From the cell containing the given text, extract its center point as [x, y] coordinate. 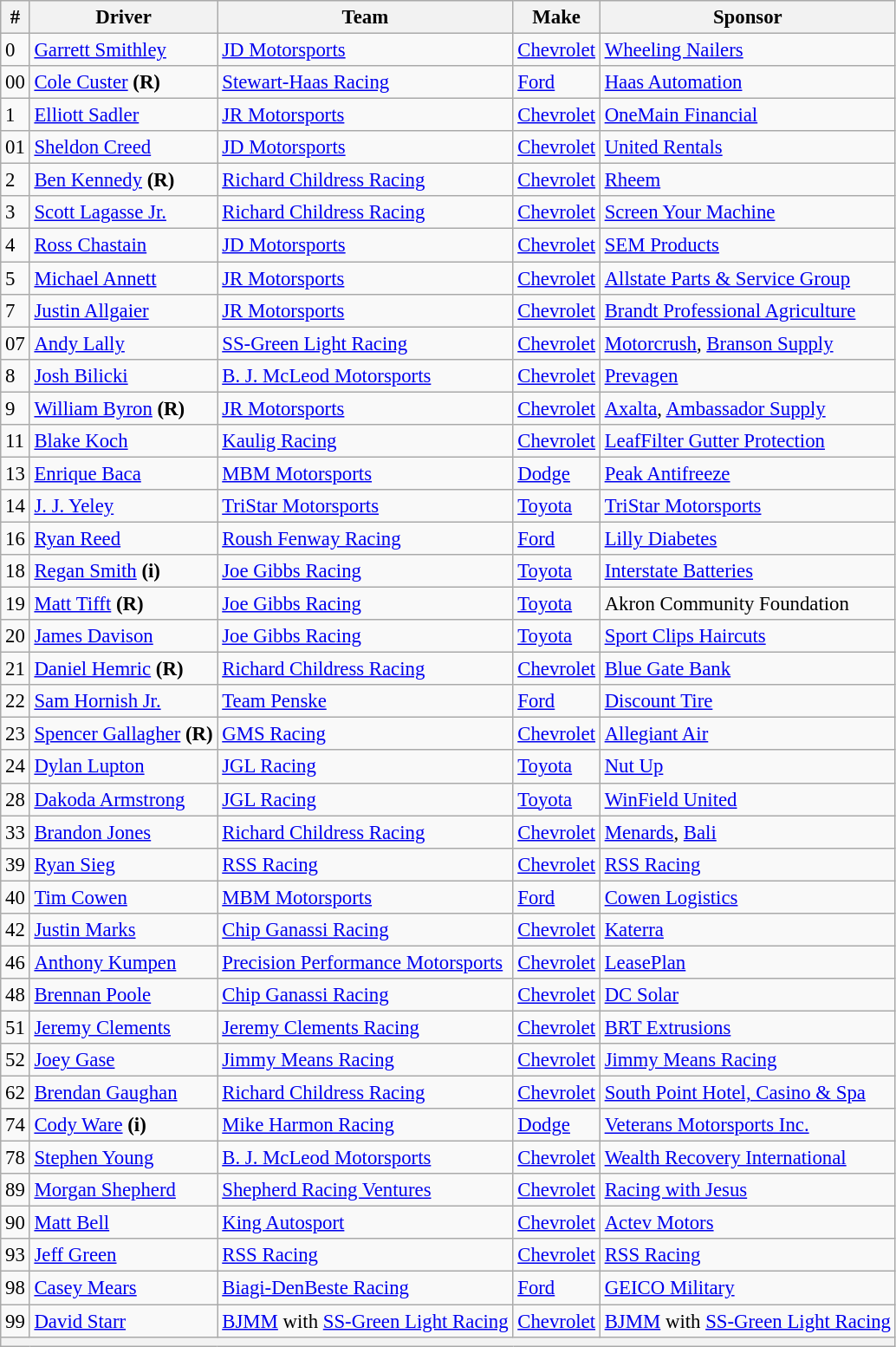
33 [16, 832]
Stephen Young [123, 1158]
0 [16, 50]
90 [16, 1223]
GMS Racing [366, 734]
Matt Tifft (R) [123, 604]
20 [16, 636]
3 [16, 212]
Menards, Bali [747, 832]
William Byron (R) [123, 408]
J. J. Yeley [123, 506]
Scott Lagasse Jr. [123, 212]
Nut Up [747, 767]
Anthony Kumpen [123, 962]
Roush Fenway Racing [366, 538]
South Point Hotel, Casino & Spa [747, 1093]
Peak Antifreeze [747, 473]
Michael Annett [123, 278]
4 [16, 245]
01 [16, 147]
Wheeling Nailers [747, 50]
Prevagen [747, 375]
Blue Gate Bank [747, 669]
48 [16, 995]
Cowen Logistics [747, 897]
Spencer Gallagher (R) [123, 734]
21 [16, 669]
00 [16, 82]
Casey Mears [123, 1288]
Make [556, 17]
52 [16, 1060]
16 [16, 538]
Precision Performance Motorsports [366, 962]
Matt Bell [123, 1223]
40 [16, 897]
99 [16, 1321]
Akron Community Foundation [747, 604]
Lilly Diabetes [747, 538]
93 [16, 1256]
1 [16, 115]
11 [16, 441]
Daniel Hemric (R) [123, 669]
Biagi-DenBeste Racing [366, 1288]
Dylan Lupton [123, 767]
Jeff Green [123, 1256]
Haas Automation [747, 82]
Veterans Motorsports Inc. [747, 1125]
Cole Custer (R) [123, 82]
Wealth Recovery International [747, 1158]
9 [16, 408]
James Davison [123, 636]
DC Solar [747, 995]
51 [16, 1027]
Enrique Baca [123, 473]
98 [16, 1288]
Ryan Reed [123, 538]
OneMain Financial [747, 115]
Justin Allgaier [123, 310]
28 [16, 799]
Joey Gase [123, 1060]
Jeremy Clements [123, 1027]
Brennan Poole [123, 995]
Shepherd Racing Ventures [366, 1190]
07 [16, 343]
Screen Your Machine [747, 212]
Brandon Jones [123, 832]
King Autosport [366, 1223]
Jeremy Clements Racing [366, 1027]
Brendan Gaughan [123, 1093]
LeasePlan [747, 962]
13 [16, 473]
Ben Kennedy (R) [123, 180]
23 [16, 734]
Morgan Shepherd [123, 1190]
42 [16, 930]
8 [16, 375]
14 [16, 506]
BRT Extrusions [747, 1027]
18 [16, 571]
46 [16, 962]
Cody Ware (i) [123, 1125]
Regan Smith (i) [123, 571]
Stewart-Haas Racing [366, 82]
Team Penske [366, 701]
Garrett Smithley [123, 50]
Interstate Batteries [747, 571]
7 [16, 310]
22 [16, 701]
SEM Products [747, 245]
WinField United [747, 799]
62 [16, 1093]
Ross Chastain [123, 245]
Axalta, Ambassador Supply [747, 408]
89 [16, 1190]
Brandt Professional Agriculture [747, 310]
GEICO Military [747, 1288]
Motorcrush, Branson Supply [747, 343]
LeafFilter Gutter Protection [747, 441]
Actev Motors [747, 1223]
Sponsor [747, 17]
Blake Koch [123, 441]
Allstate Parts & Service Group [747, 278]
Rheem [747, 180]
Josh Bilicki [123, 375]
Tim Cowen [123, 897]
Sheldon Creed [123, 147]
Discount Tire [747, 701]
Dakoda Armstrong [123, 799]
Ryan Sieg [123, 864]
19 [16, 604]
2 [16, 180]
5 [16, 278]
24 [16, 767]
39 [16, 864]
Sam Hornish Jr. [123, 701]
Justin Marks [123, 930]
Team [366, 17]
Sport Clips Haircuts [747, 636]
Andy Lally [123, 343]
# [16, 17]
74 [16, 1125]
Katerra [747, 930]
United Rentals [747, 147]
78 [16, 1158]
Allegiant Air [747, 734]
SS-Green Light Racing [366, 343]
Mike Harmon Racing [366, 1125]
Racing with Jesus [747, 1190]
Kaulig Racing [366, 441]
Driver [123, 17]
David Starr [123, 1321]
Elliott Sadler [123, 115]
